Output the [X, Y] coordinate of the center of the cell containing the given text.  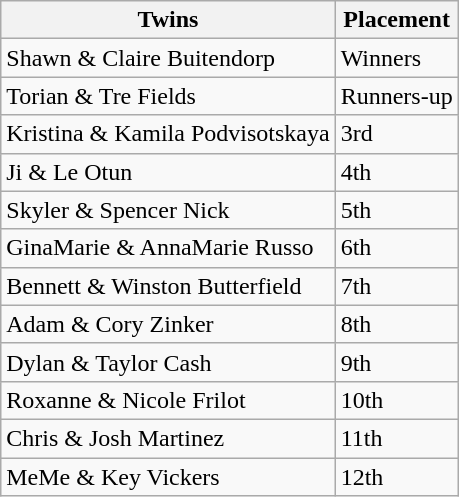
10th [396, 400]
Adam & Cory Zinker [168, 324]
Bennett & Winston Butterfield [168, 286]
Winners [396, 58]
Kristina & Kamila Podvisotskaya [168, 134]
7th [396, 286]
GinaMarie & AnnaMarie Russo [168, 248]
Dylan & Taylor Cash [168, 362]
4th [396, 172]
8th [396, 324]
MeMe & Key Vickers [168, 477]
Ji & Le Otun [168, 172]
3rd [396, 134]
9th [396, 362]
11th [396, 438]
Shawn & Claire Buitendorp [168, 58]
Runners-up [396, 96]
Skyler & Spencer Nick [168, 210]
6th [396, 248]
Torian & Tre Fields [168, 96]
5th [396, 210]
Twins [168, 20]
12th [396, 477]
Chris & Josh Martinez [168, 438]
Roxanne & Nicole Frilot [168, 400]
Placement [396, 20]
